Capture the cell that displays the provided text and extract its [x, y] central coordinate. 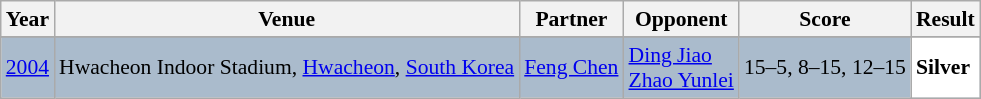
Venue [286, 19]
Year [28, 19]
2004 [28, 68]
Partner [571, 19]
Opponent [680, 19]
Silver [946, 68]
Result [946, 19]
Score [825, 19]
15–5, 8–15, 12–15 [825, 68]
Feng Chen [571, 68]
Ding Jiao Zhao Yunlei [680, 68]
Hwacheon Indoor Stadium, Hwacheon, South Korea [286, 68]
